Return [x, y] of the center of cell containing provided text 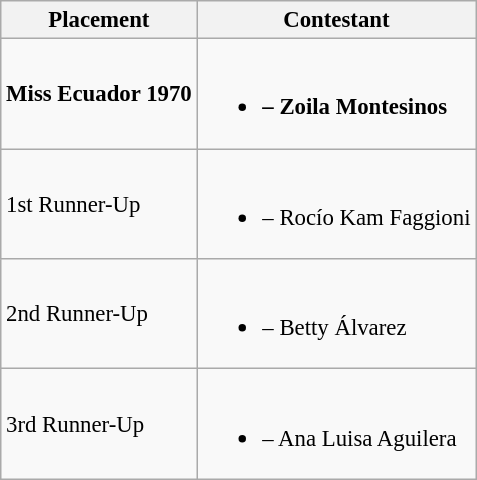
– Zoila Montesinos [336, 94]
Miss Ecuador 1970 [99, 94]
– Rocío Kam Faggioni [336, 204]
2nd Runner-Up [99, 314]
Contestant [336, 20]
Placement [99, 20]
– Ana Luisa Aguilera [336, 424]
– Betty Álvarez [336, 314]
1st Runner-Up [99, 204]
3rd Runner-Up [99, 424]
